Determine the (X, Y) coordinate at the center of the cell enclosing the given text.  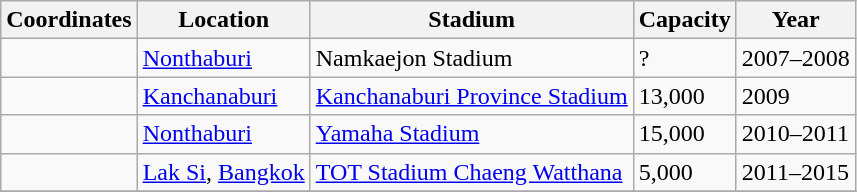
Kanchanaburi (224, 96)
5,000 (684, 172)
2007–2008 (796, 58)
2011–2015 (796, 172)
15,000 (684, 134)
Capacity (684, 20)
Stadium (472, 20)
2010–2011 (796, 134)
Location (224, 20)
Year (796, 20)
? (684, 58)
13,000 (684, 96)
Lak Si, Bangkok (224, 172)
Namkaejon Stadium (472, 58)
2009 (796, 96)
Kanchanaburi Province Stadium (472, 96)
Coordinates (69, 20)
TOT Stadium Chaeng Watthana (472, 172)
Yamaha Stadium (472, 134)
